Extract the (x, y) coordinate from the center of the cell holding the provided text.  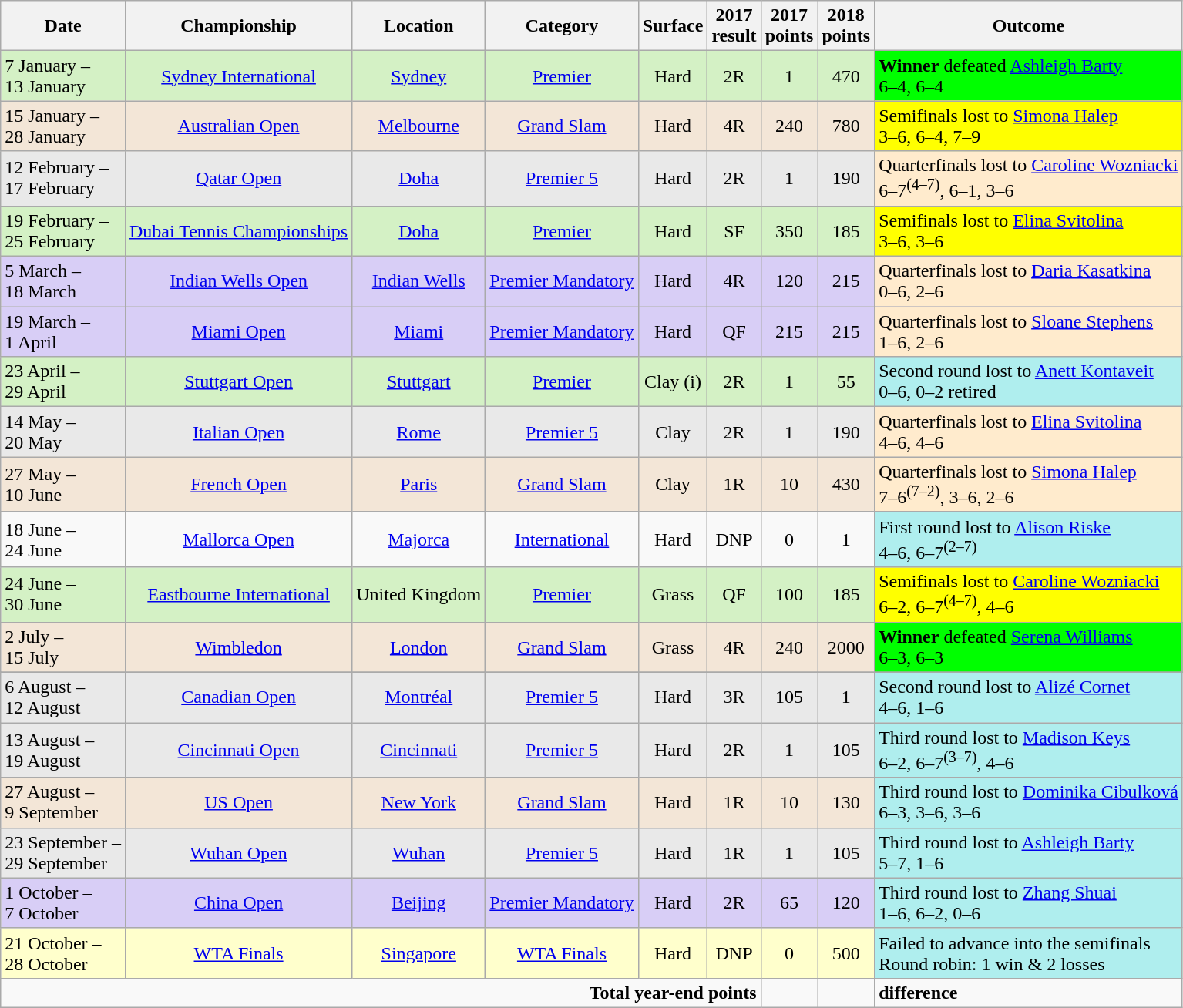
London (419, 647)
Italian Open (238, 432)
Wuhan (419, 852)
Mallorca Open (238, 539)
Winner defeated Serena Williams 6–3, 6–3 (1029, 647)
Clay (i) (673, 382)
Semifinals lost to Simona Halep 3–6, 6–4, 7–9 (1029, 126)
Rome (419, 432)
Total year-end points (381, 993)
Semifinals lost to Elina Svitolina 3–6, 3–6 (1029, 231)
Surface (673, 26)
United Kingdom (419, 595)
Third round lost to Madison Keys 6–2, 6–7(3–7), 4–6 (1029, 751)
430 (846, 485)
Quarterfinals lost to Simona Halep 7–6(7–2), 3–6, 2–6 (1029, 485)
Beijing (419, 903)
Cincinnati (419, 751)
350 (789, 231)
2000 (846, 647)
Qatar Open (238, 179)
Failed to advance into the semifinals Round robin: 1 win & 2 losses (1029, 953)
65 (789, 903)
Quarterfinals lost to Sloane Stephens 1–6, 2–6 (1029, 331)
difference (1029, 993)
100 (789, 595)
First round lost to Alison Riske 4–6, 6–7(2–7) (1029, 539)
Wimbledon (238, 647)
Third round lost to Dominika Cibulková 6–3, 3–6, 3–6 (1029, 803)
15 January –28 January (63, 126)
Canadian Open (238, 698)
Majorca (419, 539)
18 June –24 June (63, 539)
Eastbourne International (238, 595)
International (562, 539)
19 February –25 February (63, 231)
Miami Open (238, 331)
130 (846, 803)
Paris (419, 485)
Championship (238, 26)
Second round lost to Alizé Cornet 4–6, 1–6 (1029, 698)
Miami (419, 331)
Date (63, 26)
21 October – 28 October (63, 953)
2018 points (846, 26)
Stuttgart (419, 382)
1 October – 7 October (63, 903)
5 March –18 March (63, 282)
Semifinals lost to Caroline Wozniacki 6–2, 6–7(4–7), 4–6 (1029, 595)
French Open (238, 485)
470 (846, 76)
Stuttgart Open (238, 382)
Montréal (419, 698)
7 January –13 January (63, 76)
27 May –10 June (63, 485)
2017 points (789, 26)
Sydney (419, 76)
Cincinnati Open (238, 751)
New York (419, 803)
Third round lost to Ashleigh Barty 5–7, 1–6 (1029, 852)
Wuhan Open (238, 852)
24 June –30 June (63, 595)
Dubai Tennis Championships (238, 231)
13 August –19 August (63, 751)
Quarterfinals lost to Elina Svitolina 4–6, 4–6 (1029, 432)
2 July –15 July (63, 647)
Category (562, 26)
China Open (238, 903)
27 August – 9 September (63, 803)
Location (419, 26)
14 May –20 May (63, 432)
Sydney International (238, 76)
Quarterfinals lost to Daria Kasatkina 0–6, 2–6 (1029, 282)
500 (846, 953)
12 February –17 February (63, 179)
Winner defeated Ashleigh Barty 6–4, 6–4 (1029, 76)
Quarterfinals lost to Caroline Wozniacki 6–7(4–7), 6–1, 3–6 (1029, 179)
Indian Wells (419, 282)
23 April –29 April (63, 382)
3R (734, 698)
19 March –1 April (63, 331)
SF (734, 231)
Singapore (419, 953)
55 (846, 382)
Second round lost to Anett Kontaveit 0–6, 0–2 retired (1029, 382)
Outcome (1029, 26)
780 (846, 126)
US Open (238, 803)
2017 result (734, 26)
Melbourne (419, 126)
6 August –12 August (63, 698)
Third round lost to Zhang Shuai 1–6, 6–2, 0–6 (1029, 903)
23 September – 29 September (63, 852)
Indian Wells Open (238, 282)
Australian Open (238, 126)
